Extract the [X, Y] coordinate from the center of the cell holding the provided text.  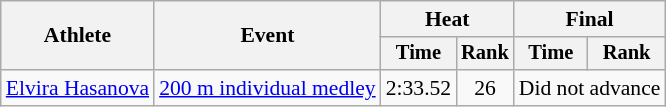
Elvira Hasanova [78, 88]
26 [485, 88]
Heat [448, 19]
Final [590, 19]
2:33.52 [418, 88]
200 m individual medley [268, 88]
Did not advance [590, 88]
Event [268, 36]
Athlete [78, 36]
